Find where the given text appears and provide that cell's center as [x, y] coordinate. 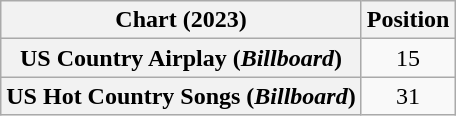
31 [408, 96]
US Country Airplay (Billboard) [181, 58]
15 [408, 58]
US Hot Country Songs (Billboard) [181, 96]
Position [408, 20]
Chart (2023) [181, 20]
